Provide the (x, y) coordinate of the cell's center where the given text is located.  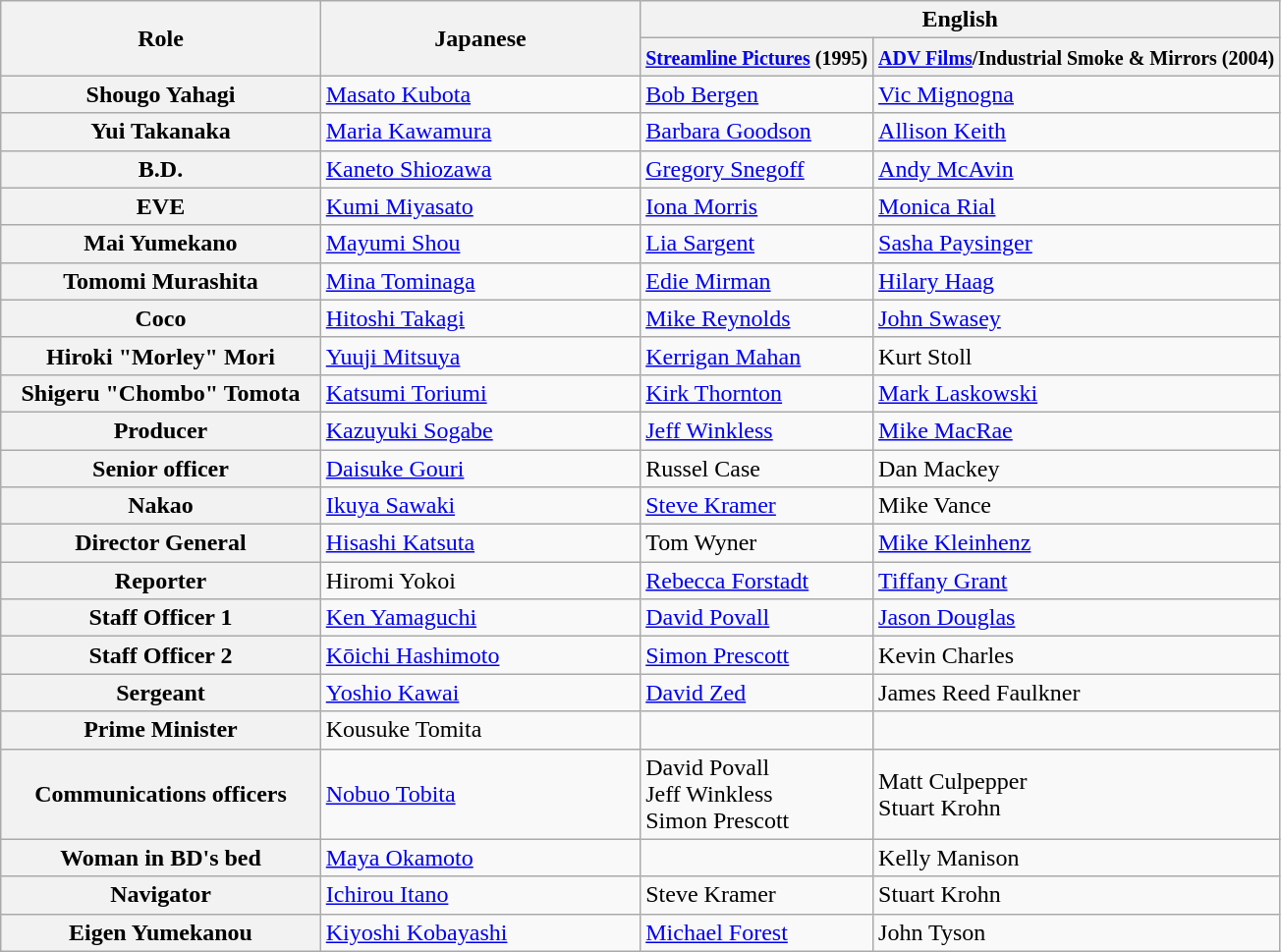
Ken Yamaguchi (479, 618)
ADV Films/Industrial Smoke & Mirrors (2004) (1077, 57)
Kevin Charles (1077, 655)
B.D. (161, 169)
Coco (161, 318)
Eigen Yumekanou (161, 932)
Shougo Yahagi (161, 94)
Maria Kawamura (479, 132)
EVE (161, 206)
Gregory Snegoff (756, 169)
Sasha Paysinger (1077, 244)
Sergeant (161, 693)
Kurt Stoll (1077, 356)
Lia Sargent (756, 244)
Prime Minister (161, 730)
Nobuo Tobita (479, 794)
Iona Morris (756, 206)
Staff Officer 1 (161, 618)
James Reed Faulkner (1077, 693)
Mike Vance (1077, 506)
Staff Officer 2 (161, 655)
Mike Kleinhenz (1077, 543)
Communications officers (161, 794)
Reporter (161, 581)
Masato Kubota (479, 94)
Vic Mignogna (1077, 94)
Mike MacRae (1077, 430)
Yuuji Mitsuya (479, 356)
David PovallJeff WinklessSimon Prescott (756, 794)
Allison Keith (1077, 132)
Hilary Haag (1077, 281)
Monica Rial (1077, 206)
Kiyoshi Kobayashi (479, 932)
Kumi Miyasato (479, 206)
Navigator (161, 895)
Matt CulpepperStuart Krohn (1077, 794)
Kōichi Hashimoto (479, 655)
Russel Case (756, 469)
David Zed (756, 693)
Mayumi Shou (479, 244)
Mina Tominaga (479, 281)
Mike Reynolds (756, 318)
Kelly Manison (1077, 858)
Maya Okamoto (479, 858)
Barbara Goodson (756, 132)
Tiffany Grant (1077, 581)
Andy McAvin (1077, 169)
Senior officer (161, 469)
Daisuke Gouri (479, 469)
Kazuyuki Sogabe (479, 430)
Woman in BD's bed (161, 858)
Bob Bergen (756, 94)
Mark Laskowski (1077, 393)
Dan Mackey (1077, 469)
John Swasey (1077, 318)
Rebecca Forstadt (756, 581)
Kerrigan Mahan (756, 356)
Kousuke Tomita (479, 730)
Role (161, 38)
Michael Forest (756, 932)
Jeff Winkless (756, 430)
Nakao (161, 506)
David Povall (756, 618)
Simon Prescott (756, 655)
Stuart Krohn (1077, 895)
English (961, 20)
Kirk Thornton (756, 393)
Director General (161, 543)
Producer (161, 430)
Yui Takanaka (161, 132)
Tom Wyner (756, 543)
Hitoshi Takagi (479, 318)
Hisashi Katsuta (479, 543)
Tomomi Murashita (161, 281)
Japanese (479, 38)
Katsumi Toriumi (479, 393)
Kaneto Shiozawa (479, 169)
Mai Yumekano (161, 244)
Shigeru "Chombo" Tomota (161, 393)
Hiroki "Morley" Mori (161, 356)
Jason Douglas (1077, 618)
Ichirou Itano (479, 895)
Yoshio Kawai (479, 693)
John Tyson (1077, 932)
Ikuya Sawaki (479, 506)
Edie Mirman (756, 281)
Hiromi Yokoi (479, 581)
Streamline Pictures (1995) (756, 57)
